Scan for the cell matching the given text and deliver its (x, y) coordinate at center. 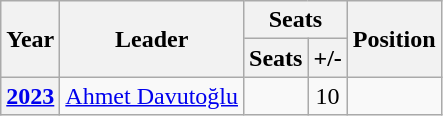
Position (394, 39)
2023 (30, 96)
Year (30, 39)
10 (328, 96)
Ahmet Davutoğlu (152, 96)
+/- (328, 58)
Leader (152, 39)
